Determine the [x, y] coordinate at the center of the cell enclosing the given text.  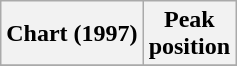
Chart (1997) [72, 34]
Peakposition [189, 34]
